Search for the cell housing the specified text and yield its [X, Y] center coordinate. 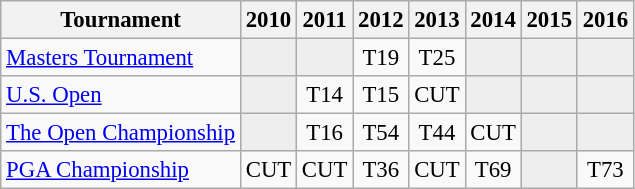
2010 [268, 20]
2013 [437, 20]
2014 [493, 20]
The Open Championship [121, 133]
T69 [493, 170]
Tournament [121, 20]
T15 [381, 95]
2015 [549, 20]
T54 [381, 133]
T36 [381, 170]
2012 [381, 20]
U.S. Open [121, 95]
Masters Tournament [121, 58]
2011 [325, 20]
PGA Championship [121, 170]
T14 [325, 95]
T16 [325, 133]
T25 [437, 58]
T73 [605, 170]
T19 [381, 58]
T44 [437, 133]
2016 [605, 20]
